Extract the [x, y] coordinate from the center of the cell holding the provided text.  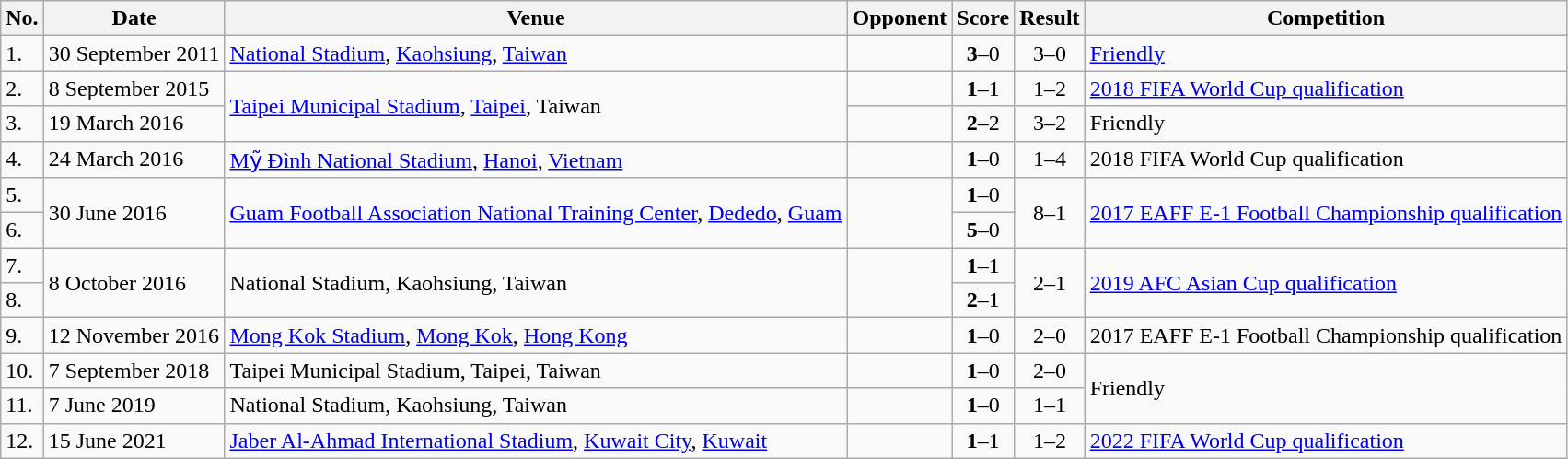
12. [22, 441]
2–2 [983, 124]
2. [22, 88]
8 September 2015 [134, 88]
Venue [536, 18]
24 March 2016 [134, 159]
7 June 2019 [134, 406]
Date [134, 18]
30 June 2016 [134, 213]
1–4 [1050, 159]
Guam Football Association National Training Center, Dededo, Guam [536, 213]
30 September 2011 [134, 53]
8 October 2016 [134, 283]
9. [22, 335]
8–1 [1050, 213]
Result [1050, 18]
3. [22, 124]
15 June 2021 [134, 441]
2022 FIFA World Cup qualification [1326, 441]
Score [983, 18]
Opponent [900, 18]
19 March 2016 [134, 124]
5. [22, 195]
8. [22, 300]
Jaber Al-Ahmad International Stadium, Kuwait City, Kuwait [536, 441]
12 November 2016 [134, 335]
7. [22, 265]
7 September 2018 [134, 371]
Mong Kok Stadium, Mong Kok, Hong Kong [536, 335]
Competition [1326, 18]
5–0 [983, 230]
2019 AFC Asian Cup qualification [1326, 283]
11. [22, 406]
10. [22, 371]
Mỹ Đình National Stadium, Hanoi, Vietnam [536, 159]
6. [22, 230]
1. [22, 53]
3–2 [1050, 124]
No. [22, 18]
4. [22, 159]
